Extract the (X, Y) coordinate from the center of the cell holding the provided text.  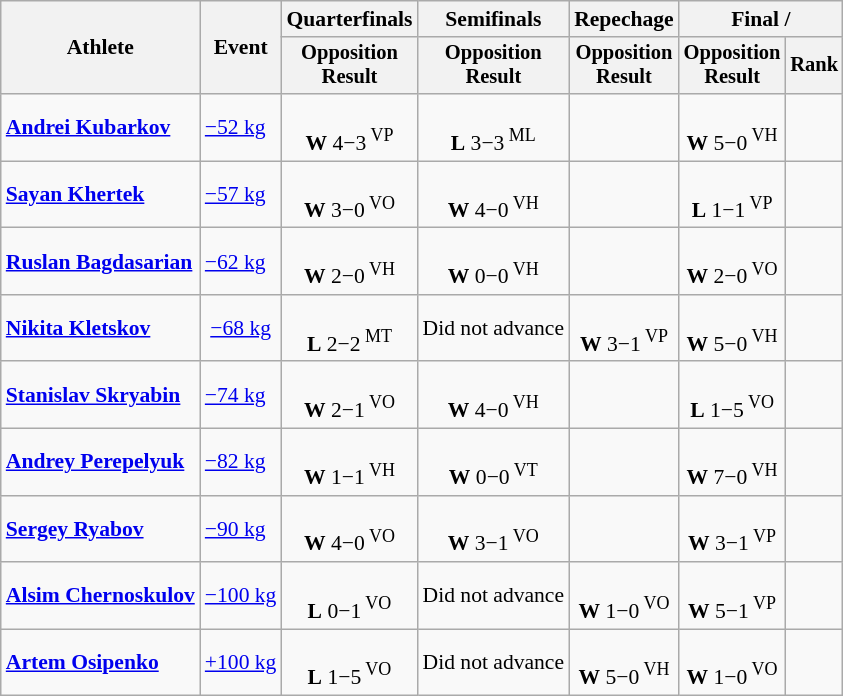
W 3−1 VO (494, 528)
Event (241, 48)
L 3−3 ML (494, 128)
Nikita Kletskov (100, 328)
W 7−0 VH (732, 462)
L 0−1 VO (349, 596)
Ruslan Bagdasarian (100, 262)
−90 kg (241, 528)
Athlete (100, 48)
L 2−2 MT (349, 328)
+100 kg (241, 662)
Rank (814, 66)
L 1−1 VP (732, 194)
W 3−0 VO (349, 194)
W 2−0 VO (732, 262)
W 0−0 VH (494, 262)
−68 kg (241, 328)
−57 kg (241, 194)
−52 kg (241, 128)
W 1−1 VH (349, 462)
W 2−1 VO (349, 396)
Semifinals (494, 19)
W 0−0 VT (494, 462)
Final / (761, 19)
Repechage (624, 19)
Andrey Perepelyuk (100, 462)
Sergey Ryabov (100, 528)
−100 kg (241, 596)
−82 kg (241, 462)
W 5−1 VP (732, 596)
Sayan Khertek (100, 194)
Stanislav Skryabin (100, 396)
W 4−3 VP (349, 128)
W 4−0 VO (349, 528)
−74 kg (241, 396)
Andrei Kubarkov (100, 128)
Quarterfinals (349, 19)
W 2−0 VH (349, 262)
Artem Osipenko (100, 662)
Alsim Chernoskulov (100, 596)
−62 kg (241, 262)
